Detect which cell encompasses the target text, then output its [x, y] center coordinate. 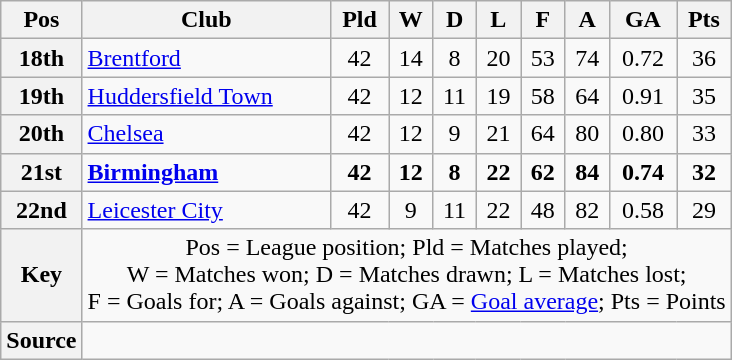
58 [543, 96]
33 [704, 134]
Leicester City [206, 210]
80 [587, 134]
29 [704, 210]
82 [587, 210]
0.58 [642, 210]
48 [543, 210]
19 [498, 96]
19th [42, 96]
Source [42, 340]
Club [206, 20]
21st [42, 172]
74 [587, 58]
21 [498, 134]
Key [42, 275]
Pos [42, 20]
Pts [704, 20]
Birmingham [206, 172]
14 [411, 58]
53 [543, 58]
0.80 [642, 134]
84 [587, 172]
20th [42, 134]
0.72 [642, 58]
Pld [360, 20]
W [411, 20]
62 [543, 172]
F [543, 20]
0.91 [642, 96]
0.74 [642, 172]
20 [498, 58]
22nd [42, 210]
32 [704, 172]
35 [704, 96]
GA [642, 20]
Chelsea [206, 134]
Brentford [206, 58]
A [587, 20]
36 [704, 58]
Huddersfield Town [206, 96]
18th [42, 58]
D [454, 20]
L [498, 20]
